Return the [X, Y] coordinate for the center point of the cell that contains the specified text.  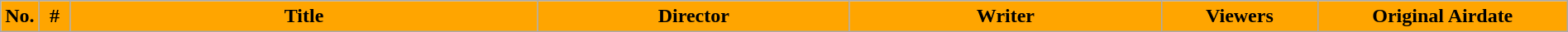
No. [20, 16]
Viewers [1239, 16]
Title [304, 16]
Director [693, 16]
Writer [1006, 16]
# [55, 16]
Original Airdate [1442, 16]
